Provide the (x, y) coordinate of the cell's center where the given text is located.  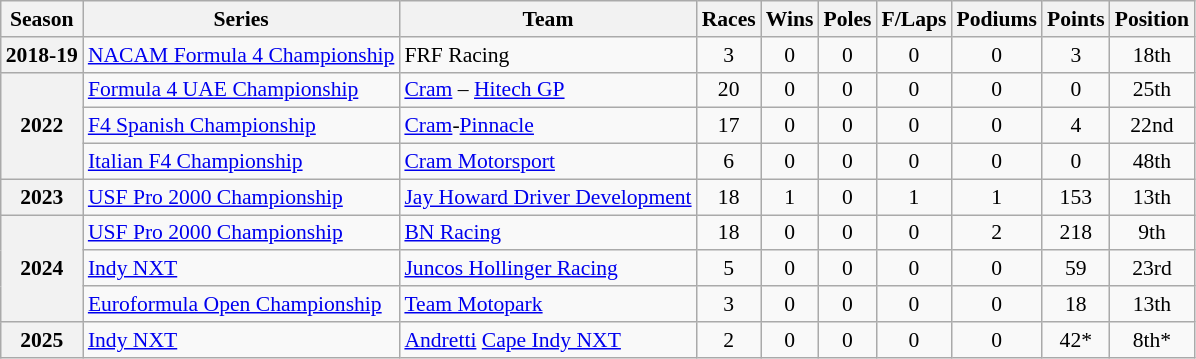
42* (1076, 340)
4 (1076, 126)
F4 Spanish Championship (242, 126)
2024 (42, 268)
2018-19 (42, 55)
Team Motopark (548, 304)
Points (1076, 19)
218 (1076, 233)
Poles (847, 19)
2025 (42, 340)
Juncos Hollinger Racing (548, 269)
2022 (42, 126)
F/Laps (914, 19)
Formula 4 UAE Championship (242, 90)
5 (729, 269)
Italian F4 Championship (242, 162)
Series (242, 19)
Position (1152, 19)
Jay Howard Driver Development (548, 197)
22nd (1152, 126)
Podiums (996, 19)
8th* (1152, 340)
Cram-Pinnacle (548, 126)
Cram Motorsport (548, 162)
Season (42, 19)
Races (729, 19)
25th (1152, 90)
Euroformula Open Championship (242, 304)
20 (729, 90)
FRF Racing (548, 55)
BN Racing (548, 233)
48th (1152, 162)
2023 (42, 197)
9th (1152, 233)
18th (1152, 55)
153 (1076, 197)
Andretti Cape Indy NXT (548, 340)
17 (729, 126)
Wins (790, 19)
Team (548, 19)
NACAM Formula 4 Championship (242, 55)
6 (729, 162)
23rd (1152, 269)
Cram – Hitech GP (548, 90)
59 (1076, 269)
